From the cell containing the given text, extract its center point as [X, Y] coordinate. 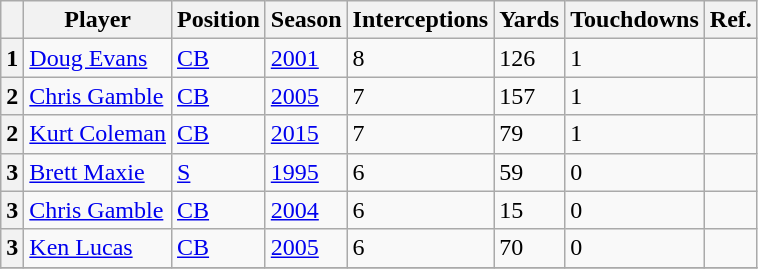
Kurt Coleman [98, 134]
1995 [306, 172]
59 [530, 172]
S [219, 172]
Touchdowns [635, 20]
Position [219, 20]
2001 [306, 58]
8 [420, 58]
126 [530, 58]
2004 [306, 210]
Ref. [730, 20]
Interceptions [420, 20]
Ken Lucas [98, 248]
157 [530, 96]
Yards [530, 20]
Brett Maxie [98, 172]
79 [530, 134]
Player [98, 20]
Doug Evans [98, 58]
15 [530, 210]
70 [530, 248]
Season [306, 20]
2015 [306, 134]
